Output the [x, y] coordinate of the center of the cell containing the given text.  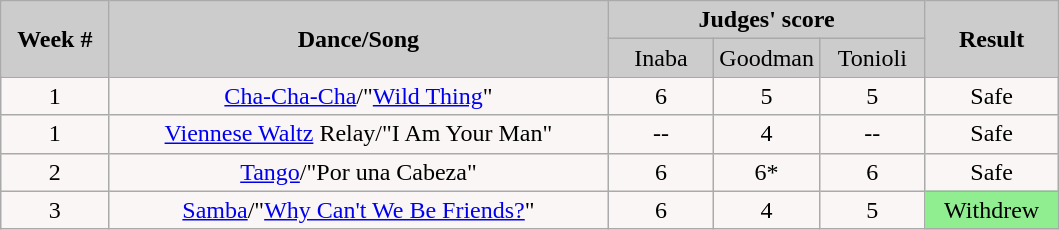
Viennese Waltz Relay/"I Am Your Man" [358, 134]
Judges' score [766, 20]
Goodman [767, 58]
2 [55, 172]
3 [55, 210]
Withdrew [992, 210]
Dance/Song [358, 39]
Tango/"Por una Cabeza" [358, 172]
Cha-Cha-Cha/"Wild Thing" [358, 96]
Week # [55, 39]
Samba/"Why Can't We Be Friends?" [358, 210]
Inaba [661, 58]
6* [767, 172]
Result [992, 39]
Tonioli [872, 58]
